Search for the cell housing the specified text and yield its [X, Y] center coordinate. 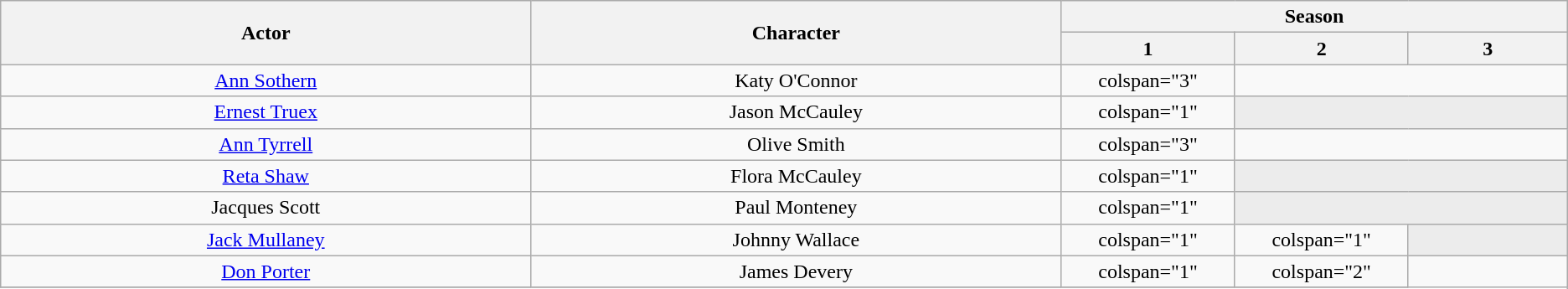
James Devery [796, 271]
2 [1322, 49]
Paul Monteney [796, 208]
Ann Tyrrell [266, 144]
Ernest Truex [266, 112]
Actor [266, 33]
Character [796, 33]
1 [1148, 49]
Season [1314, 17]
Olive Smith [796, 144]
Katy O'Connor [796, 80]
Ann Sothern [266, 80]
Jacques Scott [266, 208]
Flora McCauley [796, 176]
Jack Mullaney [266, 240]
3 [1488, 49]
Jason McCauley [796, 112]
colspan="2" [1322, 271]
Don Porter [266, 271]
Reta Shaw [266, 176]
Johnny Wallace [796, 240]
